Pinpoint the cell where the given text exists, returning its [x, y] midpoint coordinate. 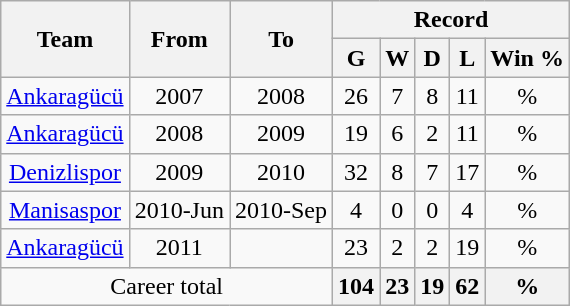
2010-Sep [282, 210]
62 [468, 286]
2007 [179, 96]
Win % [528, 58]
2010-Jun [179, 210]
L [468, 58]
From [179, 39]
26 [356, 96]
G [356, 58]
Manisaspor [65, 210]
Team [65, 39]
W [398, 58]
6 [398, 134]
D [432, 58]
To [282, 39]
104 [356, 286]
Denizlispor [65, 172]
2010 [282, 172]
17 [468, 172]
32 [356, 172]
2011 [179, 248]
Record [452, 20]
Career total [167, 286]
